Output the [x, y] coordinate of the center of the cell containing the given text.  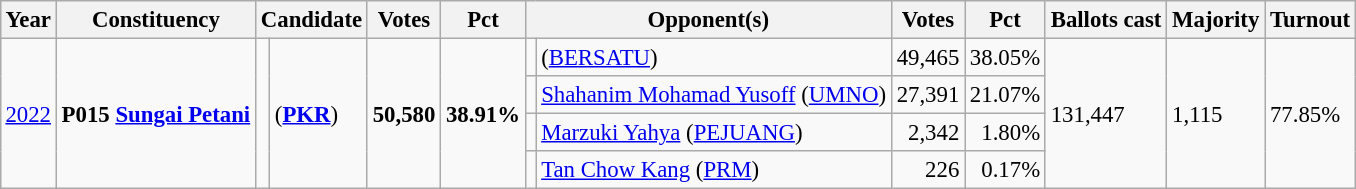
131,447 [1106, 113]
0.17% [1006, 170]
P015 Sungai Petani [156, 113]
1,115 [1216, 113]
49,465 [928, 57]
Constituency [156, 20]
Candidate [312, 20]
Turnout [1310, 20]
Ballots cast [1106, 20]
77.85% [1310, 113]
(BERSATU) [714, 57]
Majority [1216, 20]
50,580 [404, 113]
Marzuki Yahya (PEJUANG) [714, 133]
38.05% [1006, 57]
21.07% [1006, 95]
2022 [28, 113]
1.80% [1006, 133]
Shahanim Mohamad Yusoff (UMNO) [714, 95]
2,342 [928, 133]
Opponent(s) [708, 20]
(PKR) [319, 113]
Year [28, 20]
38.91% [484, 113]
Tan Chow Kang (PRM) [714, 170]
27,391 [928, 95]
226 [928, 170]
